Scan for the cell matching the given text and deliver its (X, Y) coordinate at center. 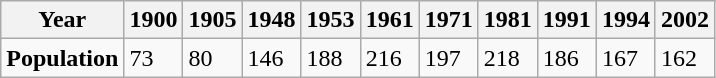
1948 (272, 20)
Population (62, 58)
73 (154, 58)
80 (212, 58)
146 (272, 58)
167 (626, 58)
197 (448, 58)
218 (508, 58)
186 (566, 58)
162 (684, 58)
1953 (330, 20)
1991 (566, 20)
1961 (390, 20)
216 (390, 58)
1900 (154, 20)
1981 (508, 20)
188 (330, 58)
1905 (212, 20)
Year (62, 20)
1994 (626, 20)
1971 (448, 20)
2002 (684, 20)
